Capture the cell that displays the provided text and extract its (x, y) central coordinate. 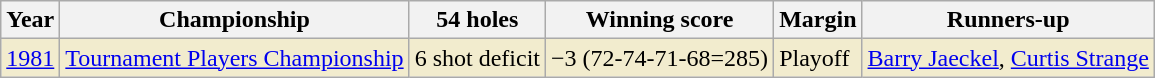
Barry Jaeckel, Curtis Strange (1008, 58)
Year (30, 20)
−3 (72-74-71-68=285) (660, 58)
Margin (818, 20)
Runners-up (1008, 20)
6 shot deficit (477, 58)
Tournament Players Championship (234, 58)
Playoff (818, 58)
54 holes (477, 20)
1981 (30, 58)
Winning score (660, 20)
Championship (234, 20)
